For the text-containing cell, return its midpoint in [x, y] coordinate format. 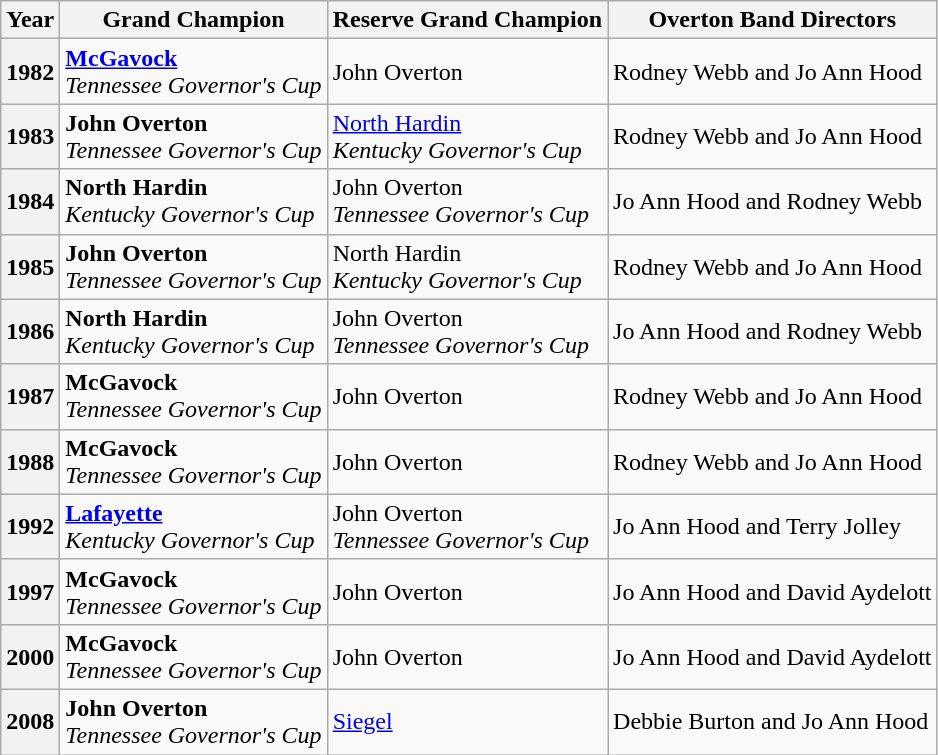
1983 [30, 136]
1992 [30, 526]
2008 [30, 722]
1997 [30, 592]
Debbie Burton and Jo Ann Hood [773, 722]
1982 [30, 72]
1986 [30, 332]
1988 [30, 462]
Reserve Grand Champion [467, 20]
Year [30, 20]
Jo Ann Hood and Terry Jolley [773, 526]
1987 [30, 396]
Siegel [467, 722]
2000 [30, 656]
Overton Band Directors [773, 20]
LafayetteKentucky Governor's Cup [194, 526]
Grand Champion [194, 20]
1984 [30, 202]
1985 [30, 266]
